Locate the cell with the specified text and output its [x, y] center coordinate. 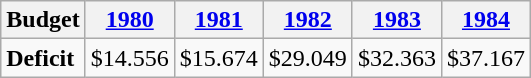
Budget [43, 20]
1980 [130, 20]
1982 [308, 20]
1984 [486, 20]
$14.556 [130, 58]
$29.049 [308, 58]
$32.363 [396, 58]
$37.167 [486, 58]
Deficit [43, 58]
$15.674 [218, 58]
1981 [218, 20]
1983 [396, 20]
